Extract the [x, y] coordinate from the center of the cell holding the provided text.  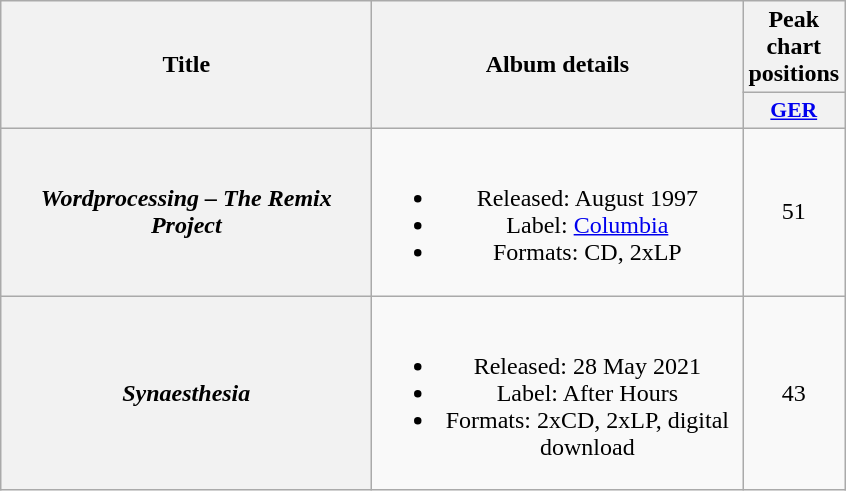
Title [186, 65]
Wordprocessing – The Remix Project [186, 212]
Peak chart positions [794, 47]
43 [794, 393]
Released: 28 May 2021Label: After HoursFormats: 2xCD, 2xLP, digital download [558, 393]
Released: August 1997Label: ColumbiaFormats: CD, 2xLP [558, 212]
Album details [558, 65]
Synaesthesia [186, 393]
51 [794, 212]
GER [794, 111]
